Output the (x, y) coordinate of the center of the cell containing the given text.  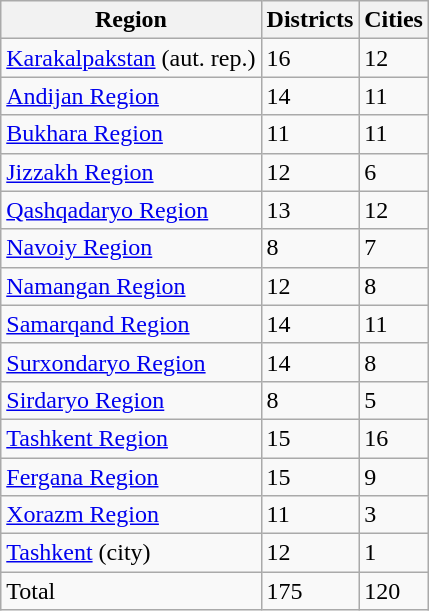
3 (394, 515)
Cities (394, 20)
Samarqand Region (131, 324)
Navoiy Region (131, 248)
120 (394, 591)
Sirdaryo Region (131, 400)
Karakalpakstan (aut. rep.) (131, 58)
Bukhara Region (131, 134)
Total (131, 591)
Namangan Region (131, 286)
1 (394, 553)
Andijan Region (131, 96)
6 (394, 172)
7 (394, 248)
Qashqadaryo Region (131, 210)
Xorazm Region (131, 515)
9 (394, 477)
175 (310, 591)
Region (131, 20)
Jizzakh Region (131, 172)
13 (310, 210)
Fergana Region (131, 477)
Surxondaryo Region (131, 362)
Tashkent (city) (131, 553)
Districts (310, 20)
Tashkent Region (131, 438)
5 (394, 400)
